Output the [X, Y] coordinate of the center of the cell containing the given text.  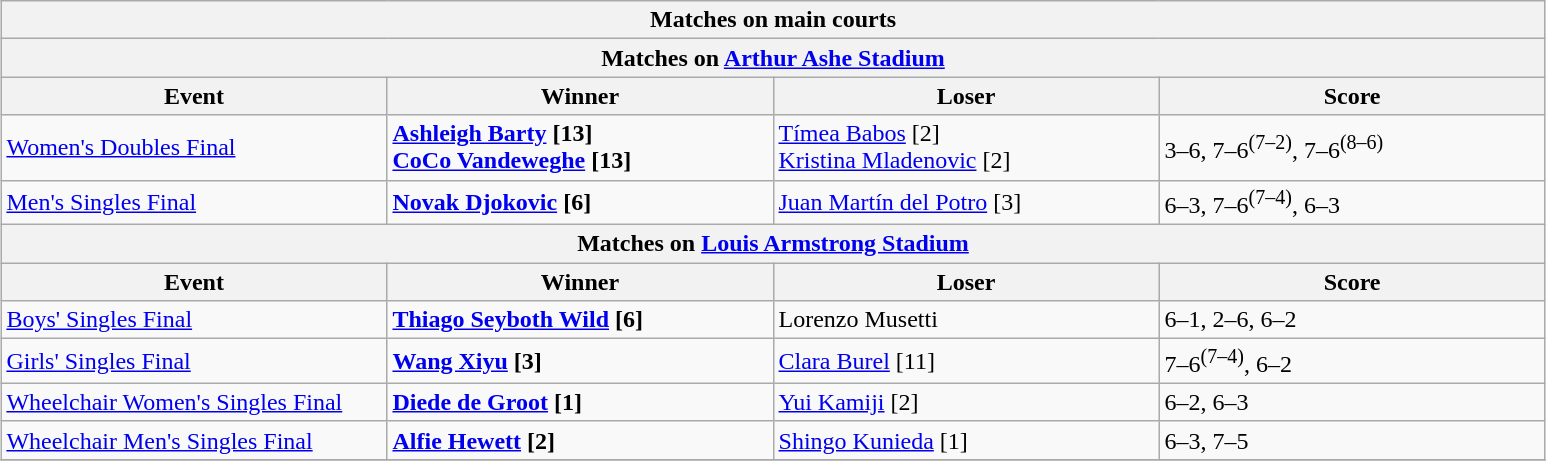
Yui Kamiji [2] [966, 402]
Matches on Arthur Ashe Stadium [773, 58]
6–2, 6–3 [1352, 402]
Clara Burel [11] [966, 362]
Wang Xiyu [3] [580, 362]
Men's Singles Final [194, 202]
Shingo Kunieda [1] [966, 440]
Wheelchair Men's Singles Final [194, 440]
Thiago Seyboth Wild [6] [580, 320]
Girls' Singles Final [194, 362]
Novak Djokovic [6] [580, 202]
3–6, 7–6(7–2), 7–6(8–6) [1352, 148]
7–6(7–4), 6–2 [1352, 362]
Women's Doubles Final [194, 148]
Alfie Hewett [2] [580, 440]
Ashleigh Barty [13] CoCo Vandeweghe [13] [580, 148]
6–1, 2–6, 6–2 [1352, 320]
Wheelchair Women's Singles Final [194, 402]
Matches on main courts [773, 20]
6–3, 7–5 [1352, 440]
6–3, 7–6(7–4), 6–3 [1352, 202]
Diede de Groot [1] [580, 402]
Lorenzo Musetti [966, 320]
Boys' Singles Final [194, 320]
Tímea Babos [2] Kristina Mladenovic [2] [966, 148]
Matches on Louis Armstrong Stadium [773, 244]
Juan Martín del Potro [3] [966, 202]
